Capture the cell that displays the provided text and extract its (x, y) central coordinate. 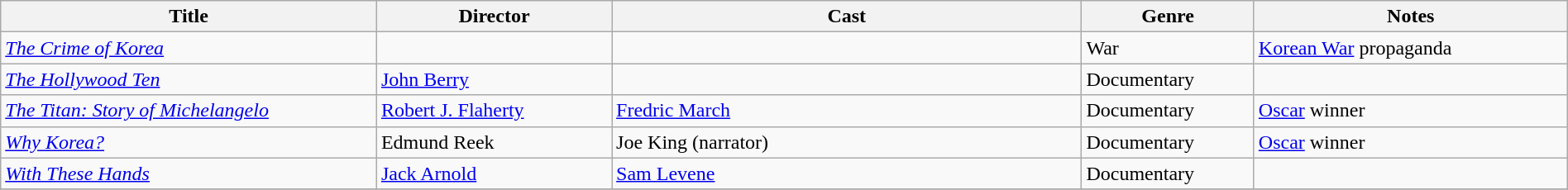
Why Korea? (189, 142)
The Crime of Korea (189, 48)
Joe King (narrator) (847, 142)
Director (494, 17)
John Berry (494, 79)
Cast (847, 17)
The Hollywood Ten (189, 79)
Notes (1411, 17)
Korean War propaganda (1411, 48)
The Titan: Story of Michelangelo (189, 111)
Jack Arnold (494, 173)
Title (189, 17)
Edmund Reek (494, 142)
With These Hands (189, 173)
Robert J. Flaherty (494, 111)
Genre (1168, 17)
Sam Levene (847, 173)
War (1168, 48)
Fredric March (847, 111)
